Capture the cell that displays the provided text and extract its [x, y] central coordinate. 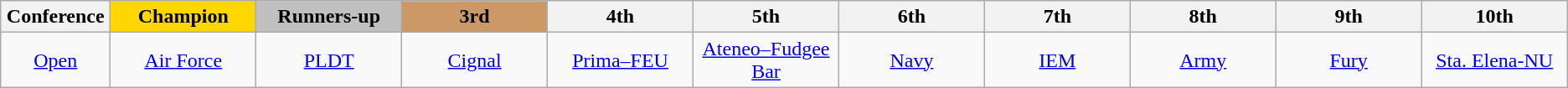
7th [1057, 17]
Army [1203, 60]
10th [1494, 17]
Air Force [183, 60]
Prima–FEU [621, 60]
Sta. Elena-NU [1494, 60]
Fury [1349, 60]
Open [55, 60]
Champion [183, 17]
Ateneo–Fudgee Bar [766, 60]
IEM [1057, 60]
9th [1349, 17]
8th [1203, 17]
6th [911, 17]
Runners-up [329, 17]
Conference [55, 17]
PLDT [329, 60]
Cignal [475, 60]
4th [621, 17]
5th [766, 17]
Navy [911, 60]
3rd [475, 17]
